Determine the (x, y) coordinate at the center of the cell enclosing the given text.  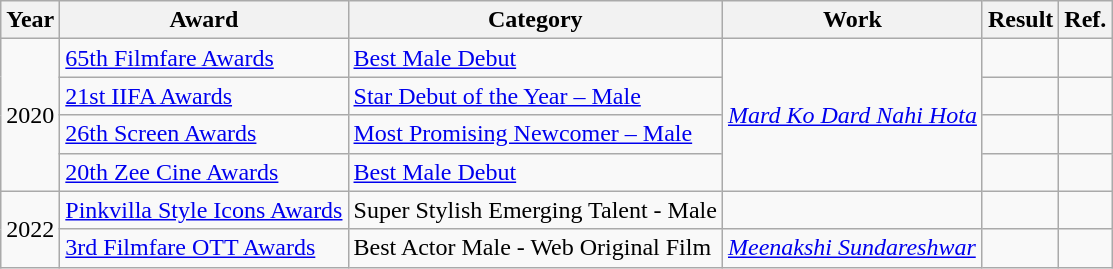
Award (204, 20)
Ref. (1086, 20)
Work (852, 20)
Most Promising Newcomer – Male (535, 134)
20th Zee Cine Awards (204, 172)
Category (535, 20)
26th Screen Awards (204, 134)
Star Debut of the Year – Male (535, 96)
2020 (30, 115)
Best Actor Male - Web Original Film (535, 248)
Result (1020, 20)
Pinkvilla Style Icons Awards (204, 210)
65th Filmfare Awards (204, 58)
3rd Filmfare OTT Awards (204, 248)
Mard Ko Dard Nahi Hota (852, 115)
Super Stylish Emerging Talent - Male (535, 210)
Meenakshi Sundareshwar (852, 248)
21st IIFA Awards (204, 96)
2022 (30, 229)
Year (30, 20)
